Identify which cell holds the provided text, then report its [x, y] central coordinate. 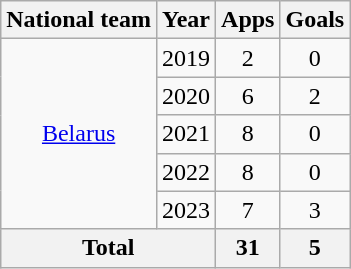
2019 [186, 58]
Year [186, 20]
Total [108, 248]
2020 [186, 96]
6 [248, 96]
2022 [186, 172]
31 [248, 248]
7 [248, 210]
3 [315, 210]
Belarus [79, 134]
2021 [186, 134]
Apps [248, 20]
5 [315, 248]
National team [79, 20]
Goals [315, 20]
2023 [186, 210]
